For the text-containing cell, return its midpoint in (x, y) coordinate format. 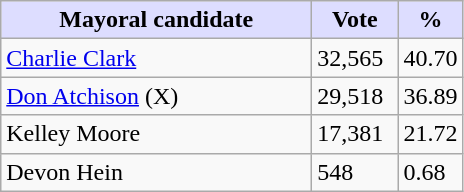
Devon Hein (156, 172)
% (430, 20)
32,565 (355, 58)
Mayoral candidate (156, 20)
29,518 (355, 96)
21.72 (430, 134)
Charlie Clark (156, 58)
40.70 (430, 58)
0.68 (430, 172)
Don Atchison (X) (156, 96)
17,381 (355, 134)
548 (355, 172)
Vote (355, 20)
Kelley Moore (156, 134)
36.89 (430, 96)
